Search for the cell housing the specified text and yield its (X, Y) center coordinate. 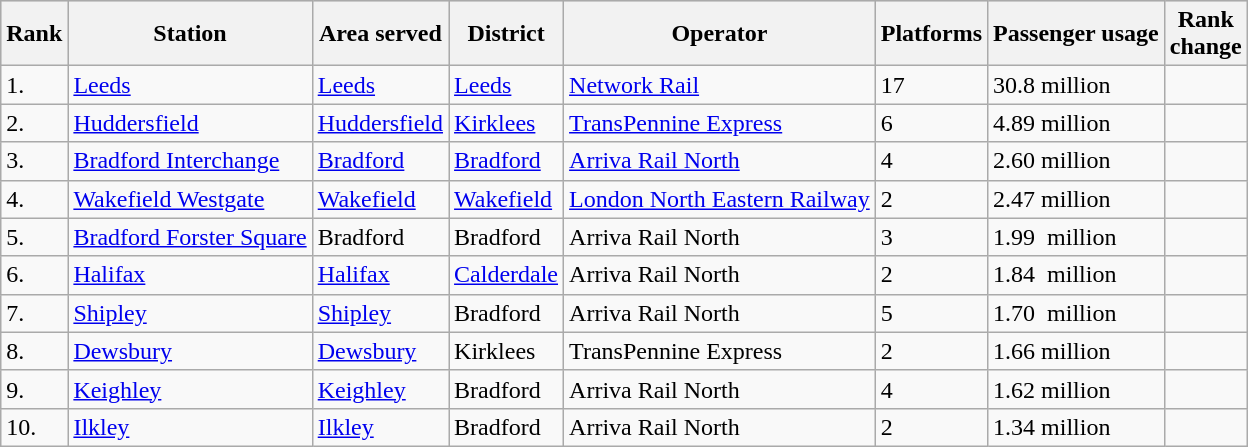
Platforms (931, 34)
5 (931, 313)
Bradford Interchange (190, 161)
6 (931, 123)
4. (34, 199)
17 (931, 85)
2. (34, 123)
1.84 million (1076, 275)
10. (34, 427)
Wakefield Westgate (190, 199)
1.66 million (1076, 351)
London North Eastern Railway (720, 199)
1.34 million (1076, 427)
Rankchange (1206, 34)
Rank (34, 34)
District (506, 34)
30.8 million (1076, 85)
3. (34, 161)
7. (34, 313)
Bradford Forster Square (190, 237)
Operator (720, 34)
1.70 million (1076, 313)
6. (34, 275)
Calderdale (506, 275)
1.99 million (1076, 237)
2.47 million (1076, 199)
1.62 million (1076, 389)
3 (931, 237)
1. (34, 85)
8. (34, 351)
Station (190, 34)
Network Rail (720, 85)
2.60 million (1076, 161)
9. (34, 389)
5. (34, 237)
4.89 million (1076, 123)
Area served (380, 34)
Passenger usage (1076, 34)
